Detect which cell encompasses the target text, then output its (X, Y) center coordinate. 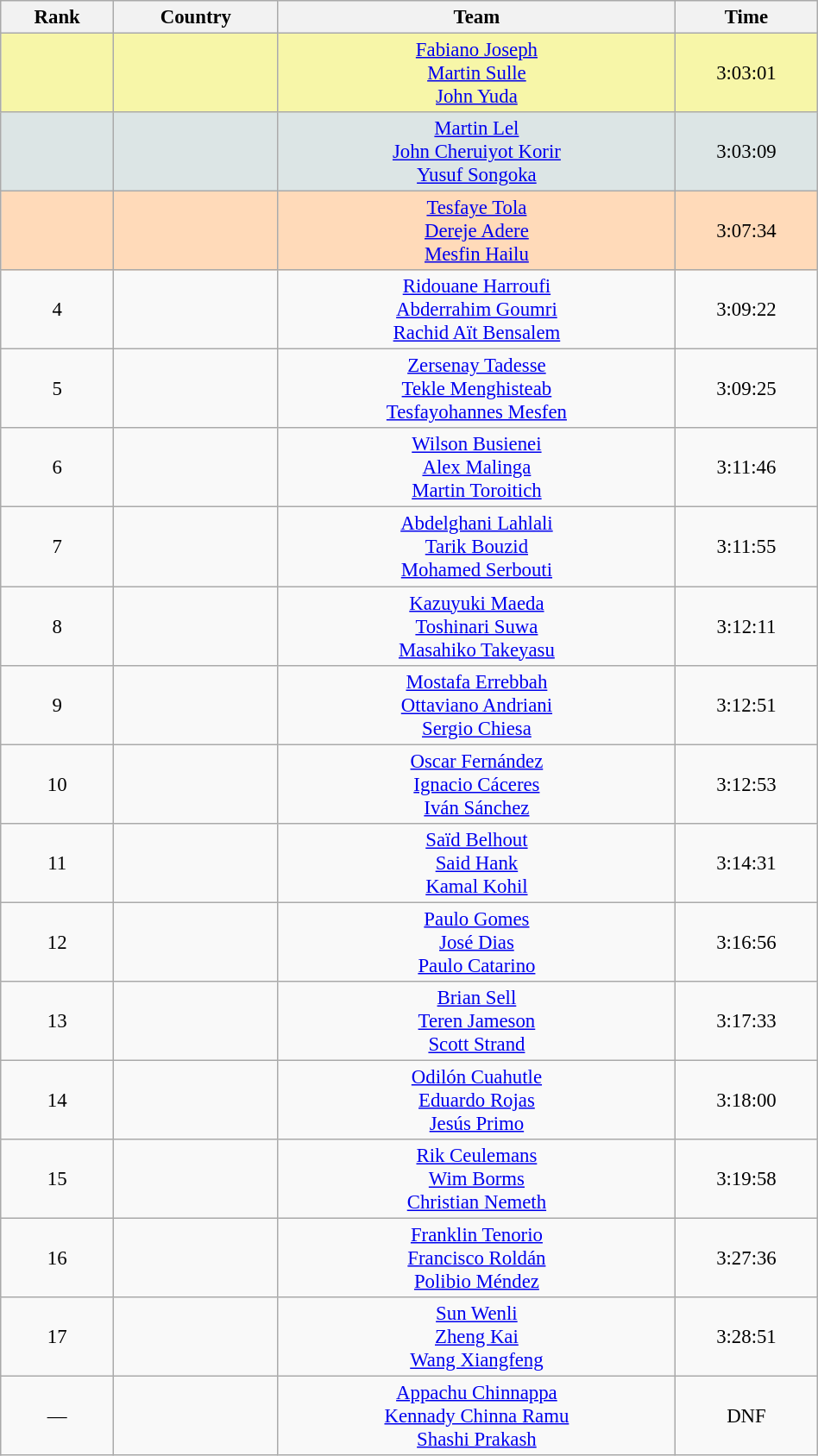
3:28:51 (747, 1337)
8 (57, 626)
6 (57, 468)
4 (57, 310)
Oscar FernándezIgnacio CáceresIván Sánchez (476, 784)
DNF (747, 1416)
Time (747, 17)
14 (57, 1100)
9 (57, 705)
17 (57, 1337)
Sun WenliZheng KaiWang Xiangfeng (476, 1337)
3:11:46 (747, 468)
Country (197, 17)
16 (57, 1258)
3:19:58 (747, 1179)
3:03:01 (747, 73)
3:14:31 (747, 863)
3:12:11 (747, 626)
Zersenay TadesseTekle MenghisteabTesfayohannes Mesfen (476, 389)
Ridouane HarroufiAbderrahim GoumriRachid Aït Bensalem (476, 310)
3:07:34 (747, 231)
3:09:22 (747, 310)
Wilson BusieneiAlex MalingaMartin Toroitich (476, 468)
Franklin TenorioFrancisco RoldánPolibio Méndez (476, 1258)
3:12:53 (747, 784)
10 (57, 784)
13 (57, 1021)
5 (57, 389)
Odilón CuahutleEduardo RojasJesús Primo (476, 1100)
3:03:09 (747, 152)
3:16:56 (747, 942)
Tesfaye TolaDereje AdereMesfin Hailu (476, 231)
11 (57, 863)
Saïd BelhoutSaid HankKamal Kohil (476, 863)
Paulo GomesJosé DiasPaulo Catarino (476, 942)
— (57, 1416)
3:09:25 (747, 389)
7 (57, 547)
Brian SellTeren JamesonScott Strand (476, 1021)
Kazuyuki MaedaToshinari SuwaMasahiko Takeyasu (476, 626)
Mostafa ErrebbahOttaviano AndrianiSergio Chiesa (476, 705)
Fabiano JosephMartin SulleJohn Yuda (476, 73)
Abdelghani LahlaliTarik BouzidMohamed Serbouti (476, 547)
3:17:33 (747, 1021)
Martin LelJohn Cheruiyot KorirYusuf Songoka (476, 152)
3:12:51 (747, 705)
Appachu ChinnappaKennady Chinna RamuShashi Prakash (476, 1416)
15 (57, 1179)
3:11:55 (747, 547)
3:27:36 (747, 1258)
Rank (57, 17)
Team (476, 17)
3:18:00 (747, 1100)
12 (57, 942)
Rik CeulemansWim BormsChristian Nemeth (476, 1179)
